Provide the (X, Y) coordinate of the cell's center where the given text is located.  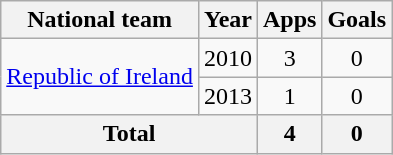
Goals (357, 20)
Apps (289, 20)
National team (100, 20)
2010 (228, 58)
Republic of Ireland (100, 77)
Total (130, 134)
3 (289, 58)
4 (289, 134)
Year (228, 20)
1 (289, 96)
2013 (228, 96)
